Determine the [X, Y] coordinate at the center of the cell enclosing the given text.  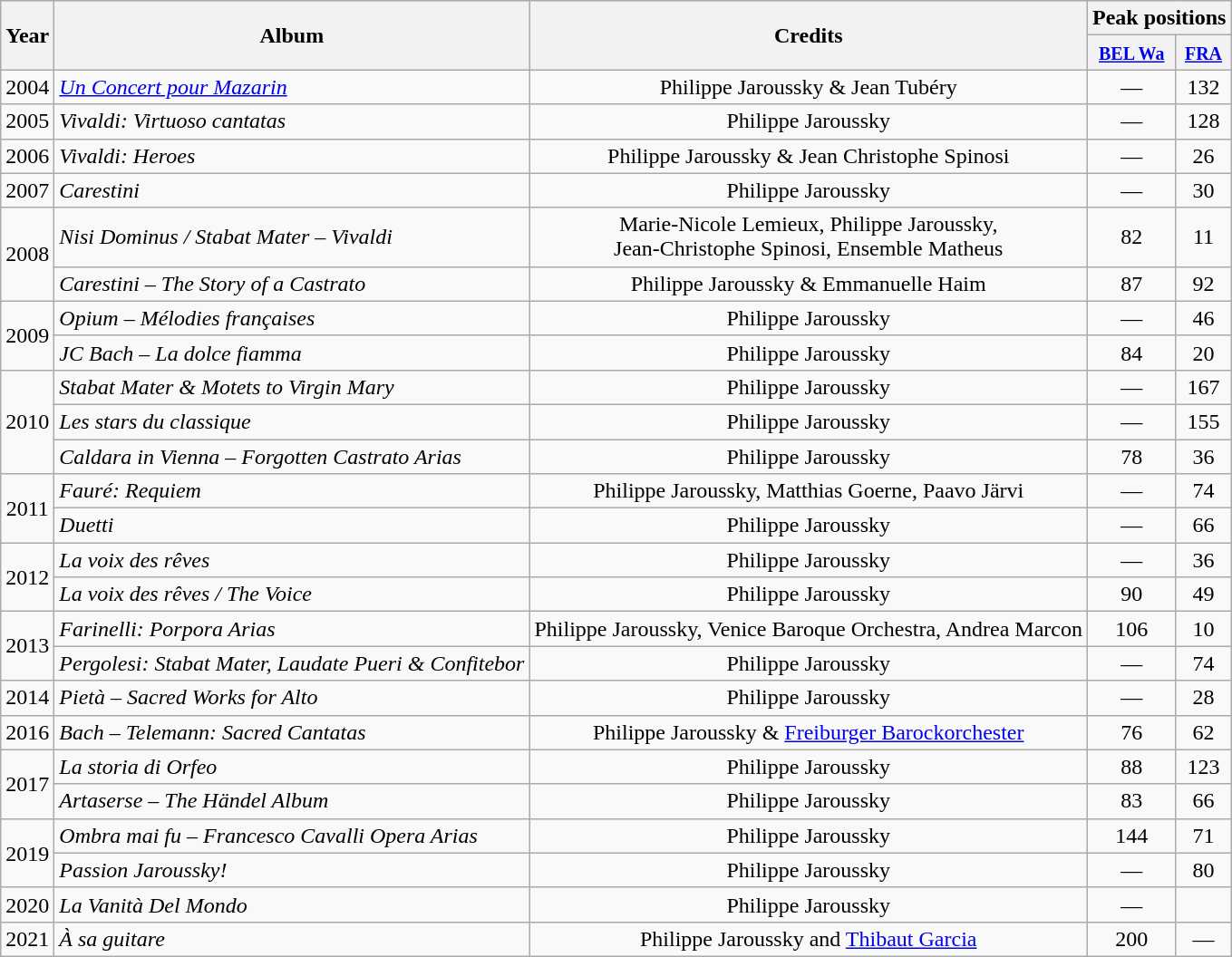
Les stars du classique [292, 421]
Vivaldi: Heroes [292, 156]
167 [1204, 387]
78 [1132, 456]
123 [1204, 767]
92 [1204, 284]
200 [1132, 939]
La Vanità Del Mondo [292, 904]
90 [1132, 594]
JC Bach – La dolce fiamma [292, 353]
Opium – Mélodies françaises [292, 318]
2007 [27, 190]
46 [1204, 318]
Marie-Nicole Lemieux, Philippe Jaroussky, Jean-Christophe Spinosi, Ensemble Matheus [809, 237]
Album [292, 35]
2019 [27, 853]
62 [1204, 732]
83 [1132, 801]
2020 [27, 904]
Un Concert pour Mazarin [292, 87]
87 [1132, 284]
11 [1204, 237]
2017 [27, 784]
2008 [27, 254]
82 [1132, 237]
88 [1132, 767]
Fauré: Requiem [292, 491]
2006 [27, 156]
La storia di Orfeo [292, 767]
2005 [27, 121]
80 [1204, 870]
Farinelli: Porpora Arias [292, 629]
71 [1204, 836]
26 [1204, 156]
Pergolesi: Stabat Mater, Laudate Pueri & Confitebor [292, 663]
106 [1132, 629]
Vivaldi: Virtuoso cantatas [292, 121]
Passion Jaroussky! [292, 870]
Caldara in Vienna – Forgotten Castrato Arias [292, 456]
Bach – Telemann: Sacred Cantatas [292, 732]
128 [1204, 121]
Philippe Jaroussky, Venice Baroque Orchestra, Andrea Marcon [809, 629]
Artaserse – The Händel Album [292, 801]
2010 [27, 421]
76 [1132, 732]
10 [1204, 629]
2016 [27, 732]
Philippe Jaroussky, Matthias Goerne, Paavo Järvi [809, 491]
BEL Wa [1132, 53]
Carestini – The Story of a Castrato [292, 284]
28 [1204, 698]
Philippe Jaroussky & Freiburger Barockorchester [809, 732]
2014 [27, 698]
À sa guitare [292, 939]
Duetti [292, 526]
Philippe Jaroussky & Jean Tubéry [809, 87]
Pietà – Sacred Works for Alto [292, 698]
Year [27, 35]
Philippe Jaroussky and Thibaut Garcia [809, 939]
FRA [1204, 53]
La voix des rêves / The Voice [292, 594]
30 [1204, 190]
2021 [27, 939]
2004 [27, 87]
132 [1204, 87]
49 [1204, 594]
2009 [27, 335]
20 [1204, 353]
Philippe Jaroussky & Jean Christophe Spinosi [809, 156]
Ombra mai fu – Francesco Cavalli Opera Arias [292, 836]
84 [1132, 353]
2013 [27, 646]
155 [1204, 421]
144 [1132, 836]
Nisi Dominus / Stabat Mater – Vivaldi [292, 237]
Credits [809, 35]
2011 [27, 508]
Stabat Mater & Motets to Virgin Mary [292, 387]
Carestini [292, 190]
La voix des rêves [292, 560]
Philippe Jaroussky & Emmanuelle Haim [809, 284]
Peak positions [1159, 18]
2012 [27, 577]
